Locate the cell with the specified text and output its [X, Y] center coordinate. 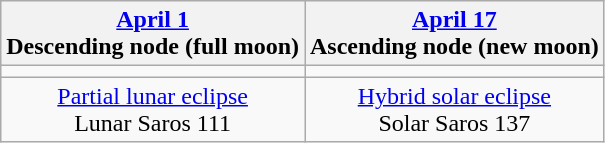
Partial lunar eclipseLunar Saros 111 [153, 110]
April 1Descending node (full moon) [153, 34]
April 17Ascending node (new moon) [454, 34]
Hybrid solar eclipseSolar Saros 137 [454, 110]
